Detect which cell encompasses the target text, then output its [x, y] center coordinate. 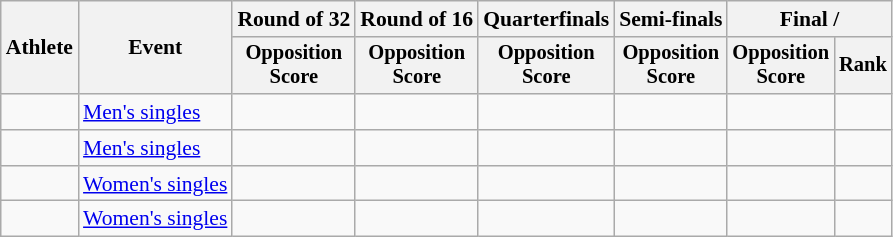
Final / [809, 19]
Rank [863, 66]
Round of 16 [416, 19]
Quarterfinals [546, 19]
Round of 32 [294, 19]
Athlete [40, 48]
Event [155, 48]
Semi-finals [670, 19]
